Locate the cell with the specified text and output its (x, y) center coordinate. 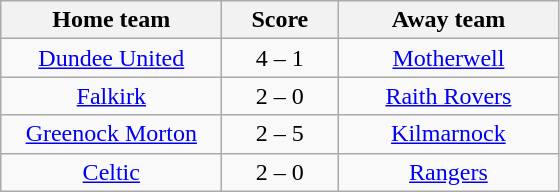
Celtic (112, 172)
Kilmarnock (448, 134)
Raith Rovers (448, 96)
Greenock Morton (112, 134)
Falkirk (112, 96)
Motherwell (448, 58)
Away team (448, 20)
4 – 1 (280, 58)
Dundee United (112, 58)
2 – 5 (280, 134)
Rangers (448, 172)
Score (280, 20)
Home team (112, 20)
